Pinpoint the cell where the given text exists, returning its (x, y) midpoint coordinate. 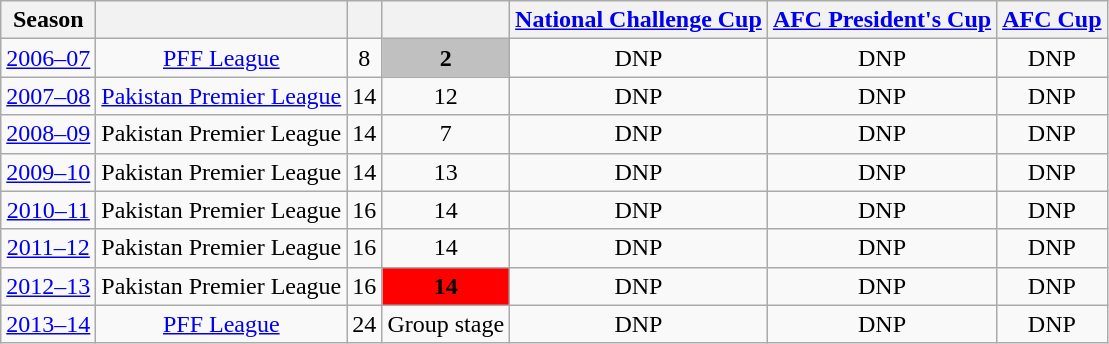
2007–08 (48, 96)
12 (446, 96)
AFC Cup (1052, 20)
2006–07 (48, 58)
Season (48, 20)
National Challenge Cup (639, 20)
2 (446, 58)
13 (446, 172)
2011–12 (48, 248)
AFC President's Cup (882, 20)
2013–14 (48, 324)
24 (364, 324)
7 (446, 134)
2012–13 (48, 286)
2009–10 (48, 172)
8 (364, 58)
2010–11 (48, 210)
2008–09 (48, 134)
Group stage (446, 324)
